Locate the cell with the specified text and output its (X, Y) center coordinate. 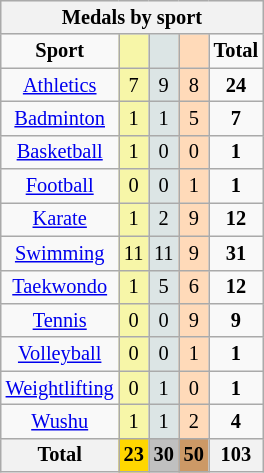
Volleyball (60, 354)
Medals by sport (132, 17)
Athletics (60, 85)
Karate (60, 219)
30 (164, 455)
Taekwondo (60, 287)
6 (194, 287)
Tennis (60, 320)
8 (194, 85)
Football (60, 186)
31 (236, 253)
103 (236, 455)
24 (236, 85)
Basketball (60, 152)
23 (134, 455)
Sport (60, 51)
Swimming (60, 253)
Badminton (60, 118)
Weightlifting (60, 388)
Wushu (60, 421)
4 (236, 421)
50 (194, 455)
